Identify which cell holds the provided text, then report its (x, y) central coordinate. 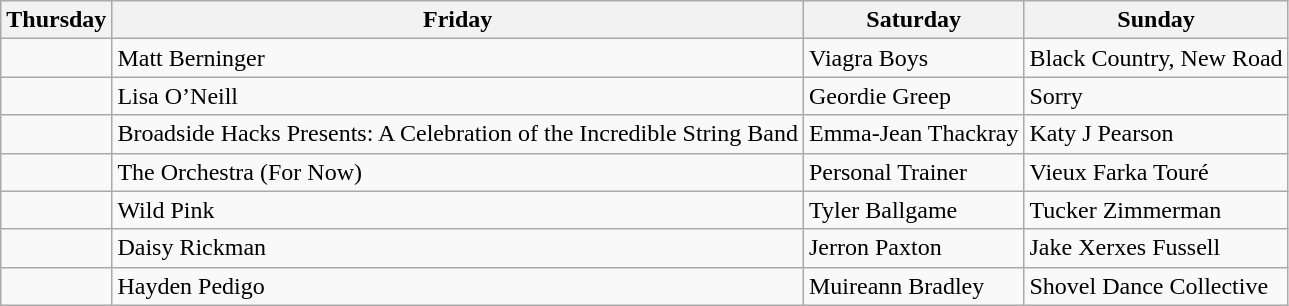
Tyler Ballgame (914, 210)
Jake Xerxes Fussell (1156, 248)
Hayden Pedigo (458, 286)
Muireann Bradley (914, 286)
Geordie Greep (914, 96)
Katy J Pearson (1156, 134)
Personal Trainer (914, 172)
Black Country, New Road (1156, 58)
Saturday (914, 20)
Wild Pink (458, 210)
Jerron Paxton (914, 248)
Thursday (56, 20)
Tucker Zimmerman (1156, 210)
Emma-Jean Thackray (914, 134)
Lisa O’Neill (458, 96)
Vieux Farka Touré (1156, 172)
Shovel Dance Collective (1156, 286)
Sorry (1156, 96)
Daisy Rickman (458, 248)
Matt Berninger (458, 58)
Friday (458, 20)
Viagra Boys (914, 58)
The Orchestra (For Now) (458, 172)
Broadside Hacks Presents: A Celebration of the Incredible String Band (458, 134)
Sunday (1156, 20)
